Extract the [x, y] coordinate from the center of the cell holding the provided text.  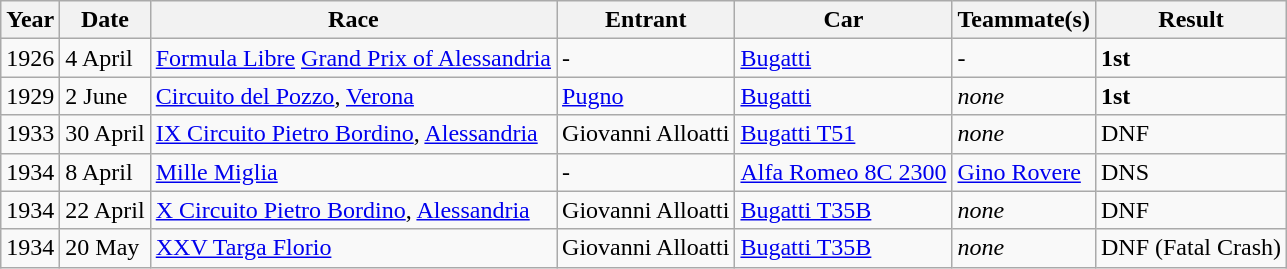
Alfa Romeo 8C 2300 [844, 172]
Bugatti T51 [844, 134]
2 June [105, 96]
Car [844, 20]
DNS [1190, 172]
20 May [105, 248]
Year [30, 20]
IX Circuito Pietro Bordino, Alessandria [353, 134]
1929 [30, 96]
Circuito del Pozzo, Verona [353, 96]
XXV Targa Florio [353, 248]
1933 [30, 134]
8 April [105, 172]
DNF (Fatal Crash) [1190, 248]
Entrant [646, 20]
Formula Libre Grand Prix of Alessandria [353, 58]
Result [1190, 20]
22 April [105, 210]
Mille Miglia [353, 172]
Teammate(s) [1024, 20]
1926 [30, 58]
30 April [105, 134]
Pugno [646, 96]
Date [105, 20]
4 April [105, 58]
X Circuito Pietro Bordino, Alessandria [353, 210]
Gino Rovere [1024, 172]
Race [353, 20]
